Locate the cell with the specified text and output its (x, y) center coordinate. 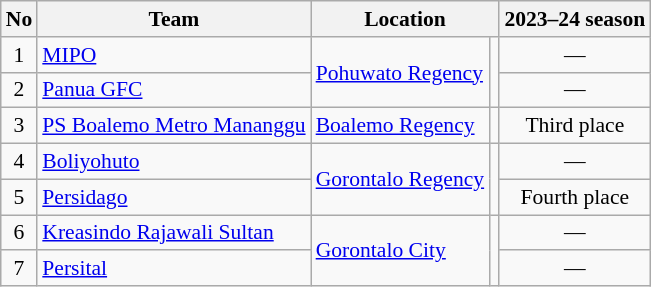
Location (406, 19)
Third place (574, 126)
Fourth place (574, 197)
No (20, 19)
5 (20, 197)
Team (174, 19)
Kreasindo Rajawali Sultan (174, 233)
MIPO (174, 55)
1 (20, 55)
Panua GFC (174, 90)
Boliyohuto (174, 162)
Gorontalo City (400, 250)
Boalemo Regency (400, 126)
Persital (174, 269)
3 (20, 126)
PS Boalemo Metro Mananggu (174, 126)
Gorontalo Regency (400, 180)
4 (20, 162)
6 (20, 233)
2023–24 season (574, 19)
Pohuwato Regency (400, 72)
2 (20, 90)
7 (20, 269)
Persidago (174, 197)
